Locate the cell with the specified text and output its (x, y) center coordinate. 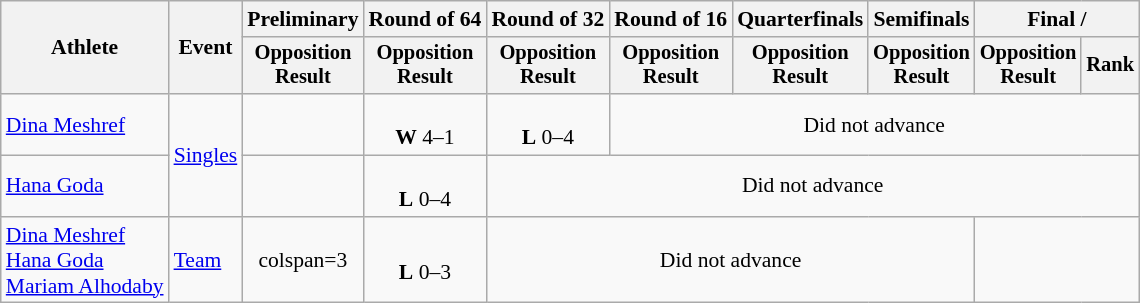
Preliminary (302, 19)
Hana Goda (85, 186)
Event (206, 48)
Athlete (85, 48)
Semifinals (922, 19)
Round of 32 (548, 19)
Final / (1057, 19)
Rank (1110, 66)
Singles (206, 155)
Round of 16 (670, 19)
Dina Meshref (85, 124)
Round of 64 (426, 19)
W 4–1 (426, 124)
Quarterfinals (800, 19)
